Return [X, Y] of the center of cell containing provided text 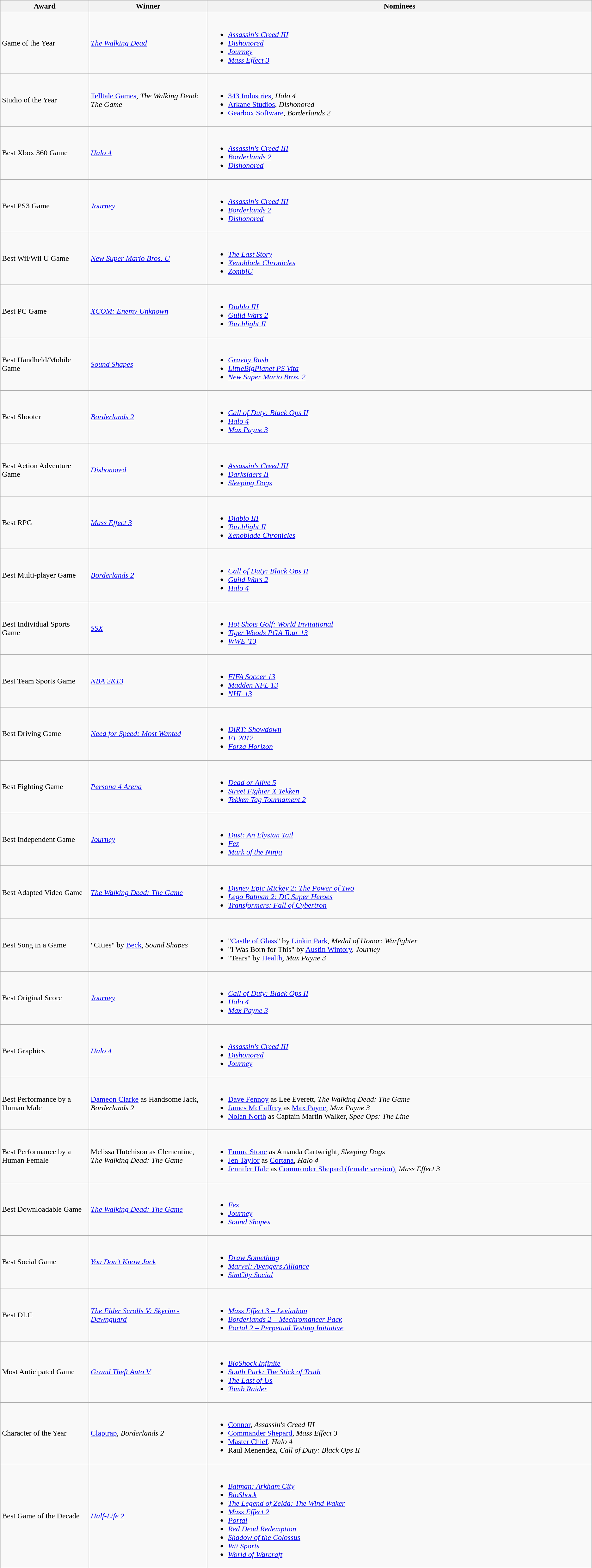
Best Original Score [45, 998]
Game of the Year [45, 43]
343 Industries, Halo 4Arkane Studios, DishonoredGearbox Software, Borderlands 2 [399, 100]
Call of Duty: Black Ops IIGuild Wars 2Halo 4 [399, 575]
"Cities" by Beck, Sound Shapes [148, 945]
Best Individual Sports Game [45, 628]
Disney Epic Mickey 2: The Power of TwoLego Batman 2: DC Super HeroesTransformers: Fall of Cybertron [399, 892]
Best Performance by a Human Male [45, 1103]
Best Adapted Video Game [45, 892]
Batman: Arkham CityBioShockThe Legend of Zelda: The Wind WakerMass Effect 2PortalRed Dead RedemptionShadow of the ColossusWii SportsWorld of Warcraft [399, 1516]
Claptrap, Borderlands 2 [148, 1433]
Melissa Hutchison as Clementine, The Walking Dead: The Game [148, 1156]
Character of the Year [45, 1433]
Award [45, 6]
FezJourneySound Shapes [399, 1209]
Sound Shapes [148, 364]
Persona 4 Arena [148, 787]
Need for Speed: Most Wanted [148, 734]
Best Team Sports Game [45, 681]
Studio of the Year [45, 100]
Best Driving Game [45, 734]
Best Wii/Wii U Game [45, 259]
Best Fighting Game [45, 787]
Best Song in a Game [45, 945]
The Elder Scrolls V: Skyrim - Dawnguard [148, 1314]
Telltale Games, The Walking Dead: The Game [148, 100]
Best Game of the Decade [45, 1516]
XCOM: Enemy Unknown [148, 311]
You Don't Know Jack [148, 1262]
The Walking Dead [148, 43]
Dust: An Elysian TailFezMark of the Ninja [399, 840]
Best Action Adventure Game [45, 470]
Grand Theft Auto V [148, 1372]
Best Graphics [45, 1051]
Best Independent Game [45, 840]
Assassin's Creed IIIDishonoredJourney [399, 1051]
"Castle of Glass" by Linkin Park, Medal of Honor: Warfighter"I Was Born for This" by Austin Wintory, Journey"Tears" by Health, Max Payne 3 [399, 945]
Assassin's Creed IIIDishonoredJourneyMass Effect 3 [399, 43]
Draw SomethingMarvel: Avengers AllianceSimCity Social [399, 1262]
Best Handheld/Mobile Game [45, 364]
Best RPG [45, 522]
NBA 2K13 [148, 681]
FIFA Soccer 13Madden NFL 13NHL 13 [399, 681]
Dameon Clarke as Handsome Jack, Borderlands 2 [148, 1103]
Half-Life 2 [148, 1516]
Diablo IIITorchlight IIXenoblade Chronicles [399, 522]
Best Performance by a Human Female [45, 1156]
SSX [148, 628]
New Super Mario Bros. U [148, 259]
Dead or Alive 5Street Fighter X TekkenTekken Tag Tournament 2 [399, 787]
Best Social Game [45, 1262]
The Last StoryXenoblade ChroniclesZombiU [399, 259]
Dishonored [148, 470]
Best PC Game [45, 311]
Emma Stone as Amanda Cartwright, Sleeping DogsJen Taylor as Cortana, Halo 4Jennifer Hale as Commander Shepard (female version), Mass Effect 3 [399, 1156]
Nominees [399, 6]
Connor, Assassin's Creed IIICommander Shepard, Mass Effect 3Master Chief, Halo 4Raul Menendez, Call of Duty: Black Ops II [399, 1433]
BioShock InfiniteSouth Park: The Stick of TruthThe Last of UsTomb Raider [399, 1372]
Most Anticipated Game [45, 1372]
Best Shooter [45, 417]
Best DLC [45, 1314]
Mass Effect 3 – LeviathanBorderlands 2 – Mechromancer PackPortal 2 – Perpetual Testing Initiative [399, 1314]
Mass Effect 3 [148, 522]
Hot Shots Golf: World InvitationalTiger Woods PGA Tour 13WWE '13 [399, 628]
Diablo IIIGuild Wars 2Torchlight II [399, 311]
Winner [148, 6]
Best Multi-player Game [45, 575]
DiRT: ShowdownF1 2012Forza Horizon [399, 734]
Gravity RushLittleBigPlanet PS VitaNew Super Mario Bros. 2 [399, 364]
Best Downloadable Game [45, 1209]
Best Xbox 360 Game [45, 153]
Assassin's Creed IIIDarksiders IISleeping Dogs [399, 470]
Best PS3 Game [45, 205]
